Detect which cell encompasses the target text, then output its [x, y] center coordinate. 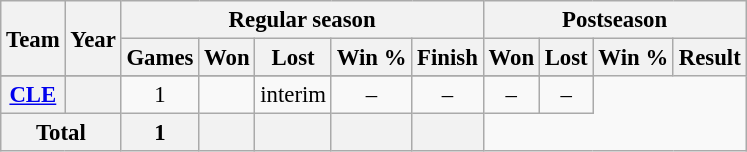
Year [93, 38]
Result [710, 58]
Games [160, 58]
CLE [33, 95]
Team [33, 38]
interim [293, 95]
Finish [448, 58]
Total [61, 133]
Postseason [614, 20]
Regular season [302, 20]
